Locate the cell with the specified text and output its (X, Y) center coordinate. 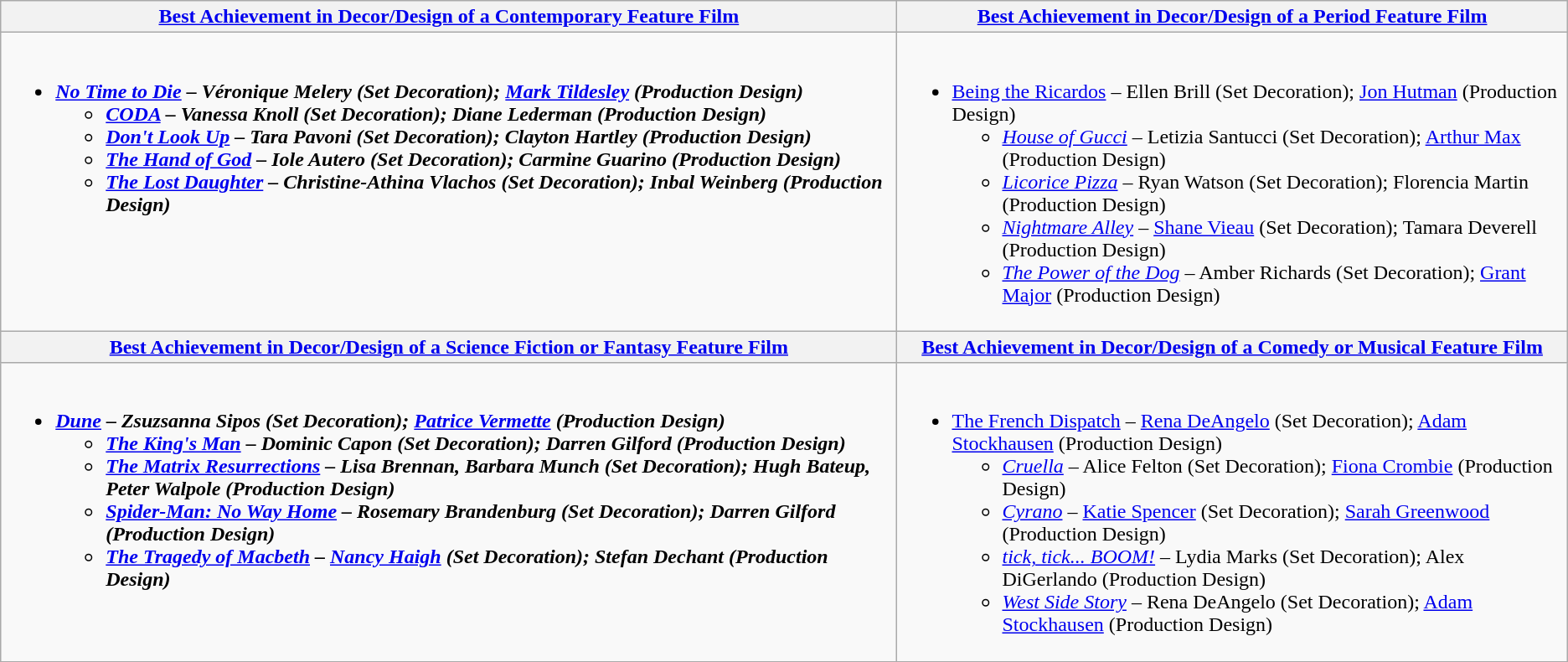
Best Achievement in Decor/Design of a Science Fiction or Fantasy Feature Film (449, 347)
Best Achievement in Decor/Design of a Contemporary Feature Film (449, 17)
Best Achievement in Decor/Design of a Comedy or Musical Feature Film (1232, 347)
Best Achievement in Decor/Design of a Period Feature Film (1232, 17)
